Locate the cell with the specified text and output its (x, y) center coordinate. 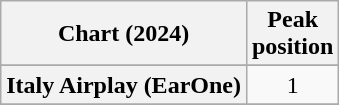
Italy Airplay (EarOne) (124, 85)
1 (292, 85)
Chart (2024) (124, 34)
Peakposition (292, 34)
